Scan for the cell matching the given text and deliver its (X, Y) coordinate at center. 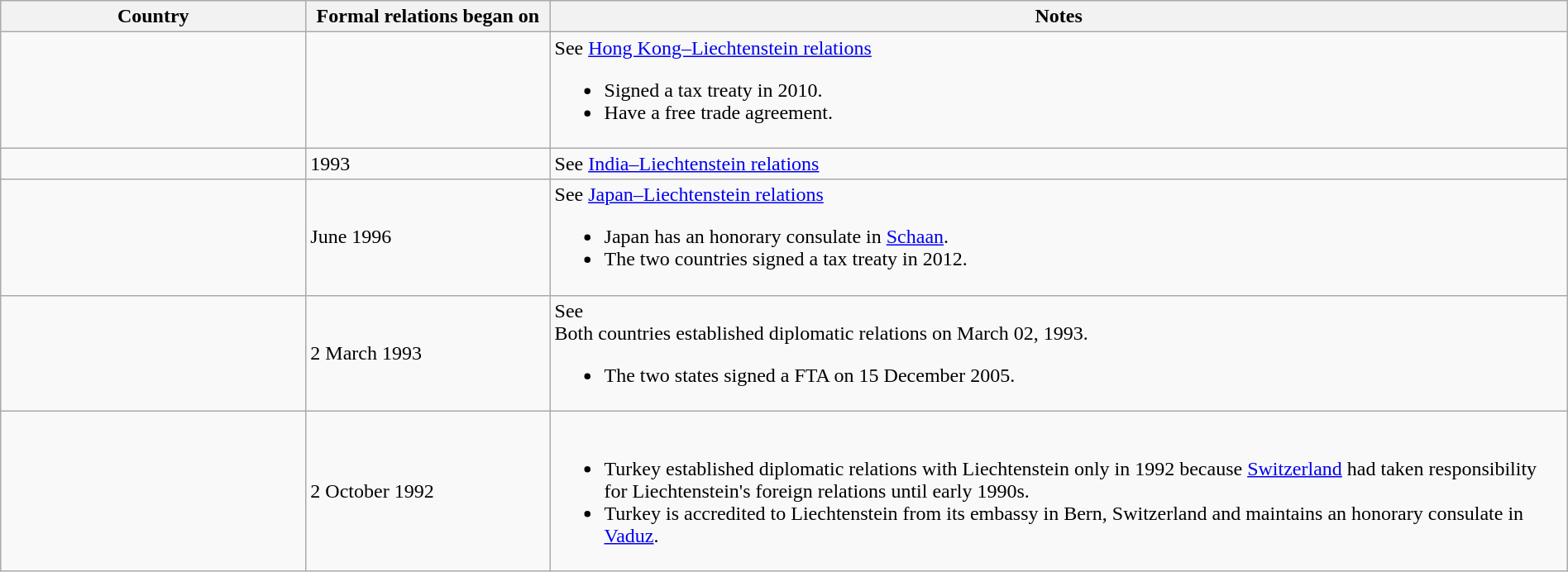
2 October 1992 (428, 491)
Formal relations began on (428, 17)
See Both countries established diplomatic relations on March 02, 1993.The two states signed a FTA on 15 December 2005. (1059, 353)
1993 (428, 164)
Notes (1059, 17)
Country (154, 17)
See India–Liechtenstein relations (1059, 164)
See Japan–Liechtenstein relationsJapan has an honorary consulate in Schaan.The two countries signed a tax treaty in 2012. (1059, 237)
June 1996 (428, 237)
2 March 1993 (428, 353)
See Hong Kong–Liechtenstein relationsSigned a tax treaty in 2010.Have a free trade agreement. (1059, 90)
